Find where the given text appears and provide that cell's center as (x, y) coordinate. 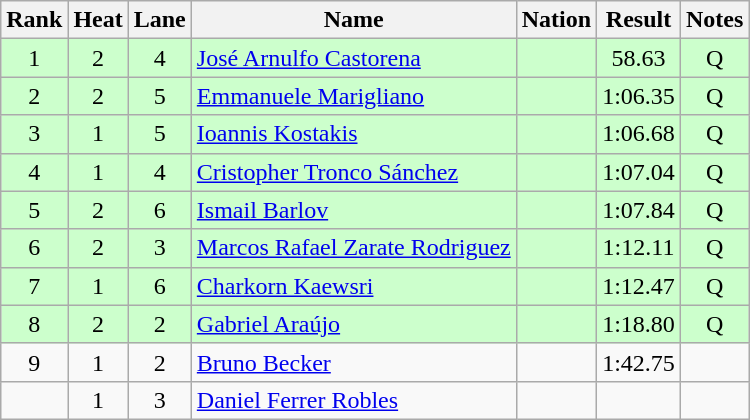
9 (34, 362)
Name (354, 20)
Ismail Barlov (354, 210)
1:07.84 (639, 210)
Cristopher Tronco Sánchez (354, 172)
Lane (160, 20)
Charkorn Kaewsri (354, 286)
7 (34, 286)
Notes (714, 20)
Marcos Rafael Zarate Rodriguez (354, 248)
Emmanuele Marigliano (354, 96)
Daniel Ferrer Robles (354, 400)
Bruno Becker (354, 362)
José Arnulfo Castorena (354, 58)
Result (639, 20)
58.63 (639, 58)
1:06.35 (639, 96)
1:06.68 (639, 134)
Rank (34, 20)
Gabriel Araújo (354, 324)
8 (34, 324)
Nation (556, 20)
1:12.11 (639, 248)
Ioannis Kostakis (354, 134)
1:18.80 (639, 324)
1:07.04 (639, 172)
1:12.47 (639, 286)
1:42.75 (639, 362)
Heat (98, 20)
